Search for the cell housing the specified text and yield its (X, Y) center coordinate. 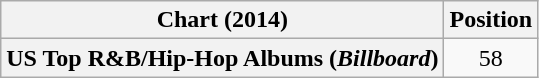
Position (491, 20)
Chart (2014) (222, 20)
US Top R&B/Hip-Hop Albums (Billboard) (222, 58)
58 (491, 58)
